For the text-containing cell, return its midpoint in [X, Y] coordinate format. 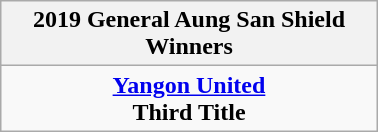
Yangon UnitedThird Title [189, 98]
2019 General Aung San ShieldWinners [189, 34]
